Extract the (X, Y) coordinate from the center of the cell holding the provided text.  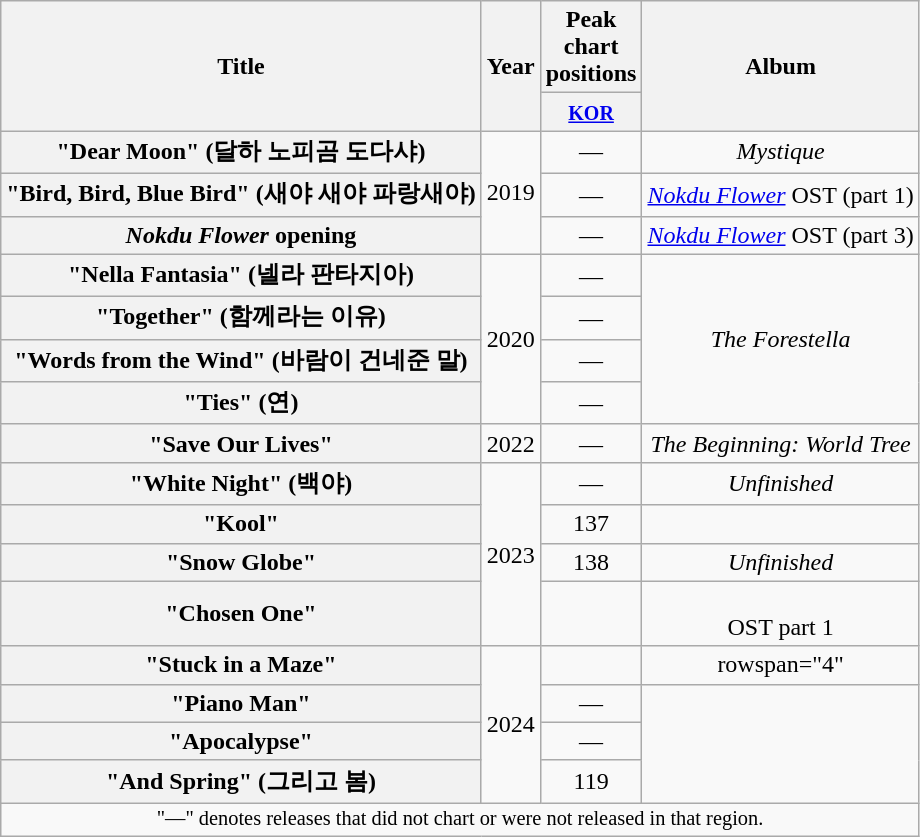
Nokdu Flower OST (part 3) (780, 235)
KOR (591, 112)
"Nella Fantasia" (넬라 판타지아) (241, 276)
"Together" (함께라는 이유) (241, 318)
"Bird, Bird, Blue Bird" (새야 새야 파랑새야) (241, 194)
"Words from the Wind" (바람이 건네준 말) (241, 360)
138 (591, 562)
"White Night" (백야) (241, 484)
The Beginning: World Tree (780, 443)
The Forestella (780, 339)
"Dear Moon" (달하 노피곰 도다샤) (241, 152)
Nokdu Flower opening (241, 235)
"Kool" (241, 524)
"Snow Globe" (241, 562)
Mystique (780, 152)
Title (241, 66)
137 (591, 524)
"Chosen One" (241, 614)
2019 (510, 192)
"Apocalypse" (241, 741)
"—" denotes releases that did not chart or were not released in that region. (460, 820)
Album (780, 66)
Nokdu Flower OST (part 1) (780, 194)
2022 (510, 443)
2024 (510, 724)
Year (510, 66)
2023 (510, 554)
119 (591, 782)
2020 (510, 339)
rowspan="4" (780, 665)
"And Spring" (그리고 봄) (241, 782)
OST part 1 (780, 614)
"Ties" (연) (241, 404)
Peak chart positions (591, 47)
"Stuck in a Maze" (241, 665)
"Save Our Lives" (241, 443)
"Piano Man" (241, 703)
